Capture the cell that displays the provided text and extract its (x, y) central coordinate. 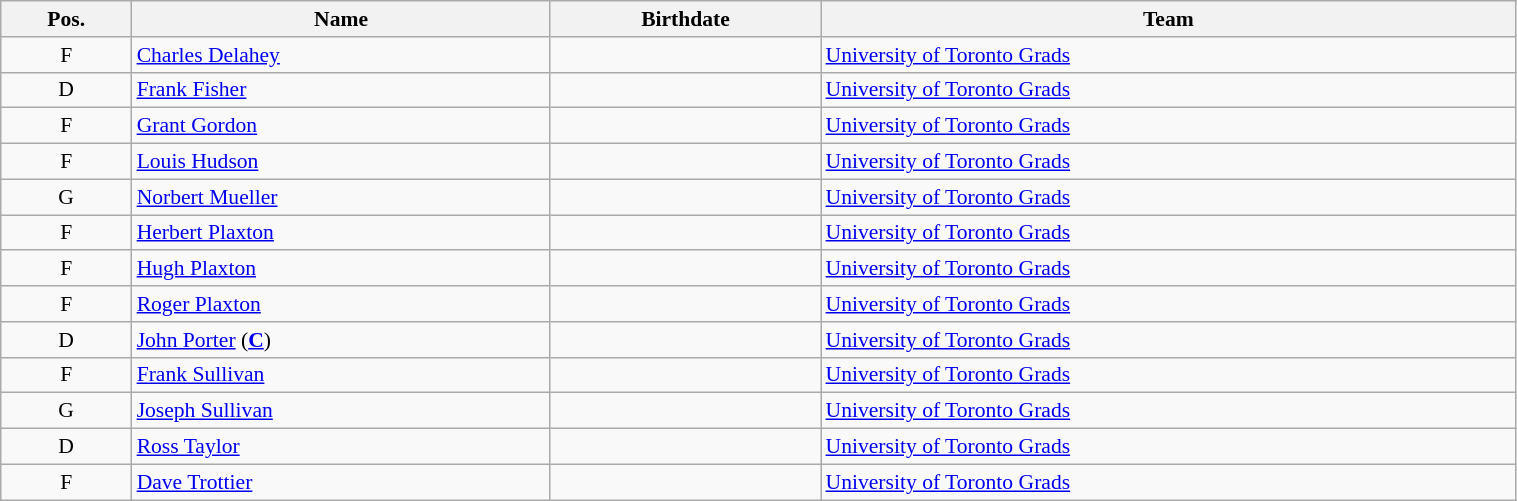
Pos. (66, 19)
Name (342, 19)
John Porter (C) (342, 340)
Hugh Plaxton (342, 269)
Louis Hudson (342, 162)
Norbert Mueller (342, 197)
Team (1168, 19)
Grant Gordon (342, 126)
Ross Taylor (342, 447)
Dave Trottier (342, 482)
Herbert Plaxton (342, 233)
Frank Sullivan (342, 375)
Roger Plaxton (342, 304)
Joseph Sullivan (342, 411)
Birthdate (685, 19)
Frank Fisher (342, 90)
Charles Delahey (342, 55)
